Provide the [X, Y] coordinate of the cell's center where the given text is located.  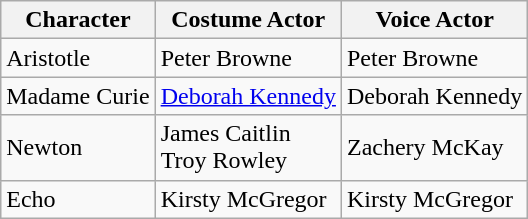
James CaitlinTroy Rowley [248, 148]
Costume Actor [248, 20]
Echo [78, 199]
Voice Actor [434, 20]
Madame Curie [78, 96]
Character [78, 20]
Zachery McKay [434, 148]
Newton [78, 148]
Aristotle [78, 58]
